Pinpoint the cell where the given text exists, returning its [x, y] midpoint coordinate. 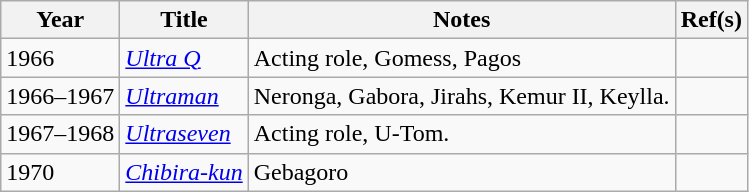
Ultraseven [184, 134]
Ref(s) [711, 20]
Ultra Q [184, 58]
Acting role, Gomess, Pagos [462, 58]
1970 [60, 172]
Year [60, 20]
Title [184, 20]
Ultraman [184, 96]
Notes [462, 20]
Acting role, U-Tom. [462, 134]
Gebagoro [462, 172]
1966 [60, 58]
1966–1967 [60, 96]
1967–1968 [60, 134]
Neronga, Gabora, Jirahs, Kemur II, Keylla. [462, 96]
Chibira-kun [184, 172]
